From the cell containing the given text, extract its center point as [x, y] coordinate. 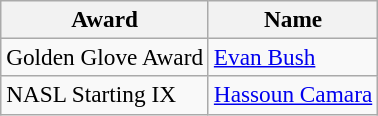
Evan Bush [292, 57]
Hassoun Camara [292, 95]
NASL Starting IX [105, 95]
Golden Glove Award [105, 57]
Award [105, 19]
Name [292, 19]
